Capture the cell that displays the provided text and extract its [x, y] central coordinate. 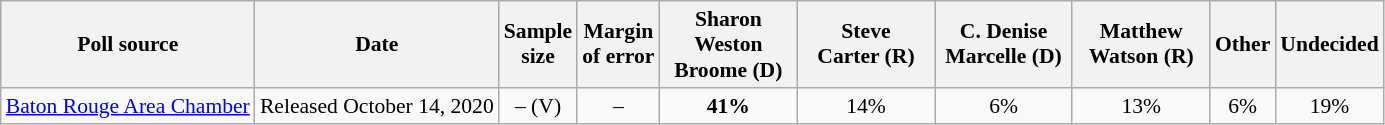
Samplesize [538, 44]
Baton Rouge Area Chamber [128, 106]
13% [1141, 106]
Marginof error [618, 44]
C. DeniseMarcelle (D) [1004, 44]
Poll source [128, 44]
19% [1329, 106]
– (V) [538, 106]
Released October 14, 2020 [377, 106]
Undecided [1329, 44]
MatthewWatson (R) [1141, 44]
14% [866, 106]
Date [377, 44]
Other [1242, 44]
– [618, 106]
41% [729, 106]
Sharon WestonBroome (D) [729, 44]
SteveCarter (R) [866, 44]
